Return [X, Y] of the center of cell containing provided text 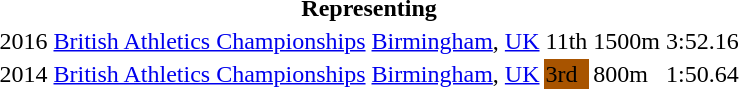
1500m [627, 41]
800m [627, 74]
11th [566, 41]
3rd [566, 74]
